Return [X, Y] of the center of cell containing provided text 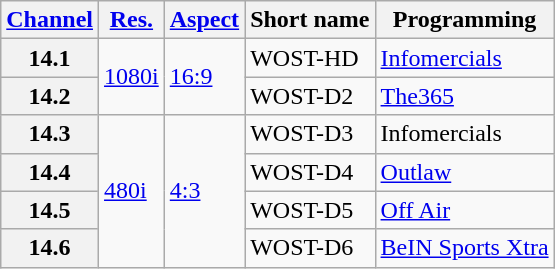
14.5 [50, 210]
14.1 [50, 58]
WOST-D3 [310, 134]
Off Air [464, 210]
14.3 [50, 134]
14.6 [50, 248]
WOST-HD [310, 58]
Channel [50, 20]
Aspect [204, 20]
480i [132, 191]
WOST-D6 [310, 248]
1080i [132, 77]
The365 [464, 96]
Programming [464, 20]
WOST-D4 [310, 172]
16:9 [204, 77]
14.2 [50, 96]
4:3 [204, 191]
BeIN Sports Xtra [464, 248]
Outlaw [464, 172]
WOST-D5 [310, 210]
14.4 [50, 172]
Short name [310, 20]
WOST-D2 [310, 96]
Res. [132, 20]
